Scan for the cell matching the given text and deliver its (X, Y) coordinate at center. 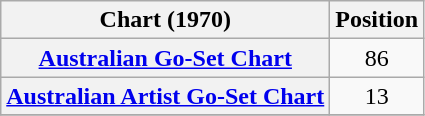
86 (377, 58)
Australian Artist Go-Set Chart (166, 96)
Position (377, 20)
Australian Go-Set Chart (166, 58)
13 (377, 96)
Chart (1970) (166, 20)
